Provide the [x, y] coordinate of the cell's center where the given text is located.  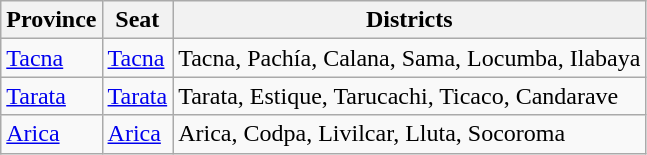
Province [52, 20]
Tacna, Pachía, Calana, Sama, Locumba, Ilabaya [410, 58]
Tarata, Estique, Tarucachi, Ticaco, Candarave [410, 96]
Districts [410, 20]
Seat [138, 20]
Arica, Codpa, Livilcar, Lluta, Socoroma [410, 134]
